Return the [X, Y] coordinate for the center point of the cell that contains the specified text.  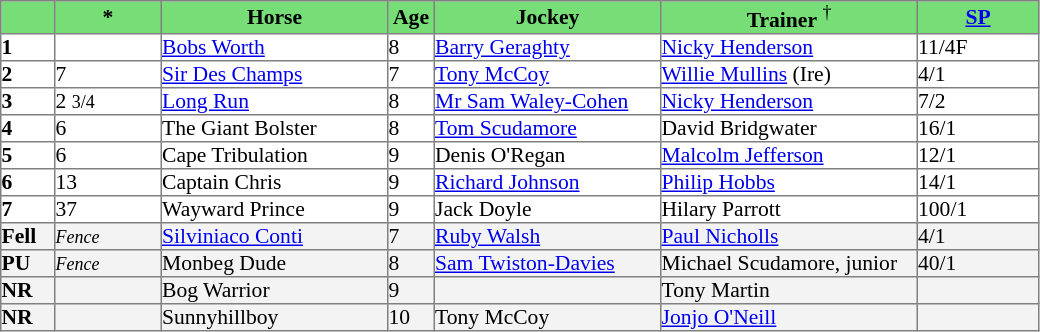
7/2 [978, 100]
Fell [28, 236]
3 [28, 100]
Long Run [274, 100]
Philip Hobbs [789, 182]
37 [108, 208]
Trainer † [789, 18]
Paul Nicholls [789, 236]
SP [978, 18]
Mr Sam Waley-Cohen [547, 100]
5 [28, 154]
Richard Johnson [547, 182]
Silviniaco Conti [274, 236]
4 [28, 128]
Ruby Walsh [547, 236]
David Bridgwater [789, 128]
Michael Scudamore, junior [789, 262]
2 [28, 74]
* [108, 18]
Sir Des Champs [274, 74]
Jonjo O'Neill [789, 316]
Hilary Parrott [789, 208]
11/4F [978, 46]
Captain Chris [274, 182]
16/1 [978, 128]
Willie Mullins (Ire) [789, 74]
Barry Geraghty [547, 46]
Cape Tribulation [274, 154]
Sam Twiston-Davies [547, 262]
40/1 [978, 262]
PU [28, 262]
The Giant Bolster [274, 128]
Jack Doyle [547, 208]
2 3/4 [108, 100]
Denis O'Regan [547, 154]
10 [411, 316]
Wayward Prince [274, 208]
Jockey [547, 18]
12/1 [978, 154]
1 [28, 46]
13 [108, 182]
Bog Warrior [274, 290]
Age [411, 18]
Malcolm Jefferson [789, 154]
100/1 [978, 208]
Monbeg Dude [274, 262]
Horse [274, 18]
Bobs Worth [274, 46]
Tony Martin [789, 290]
Tom Scudamore [547, 128]
14/1 [978, 182]
Sunnyhillboy [274, 316]
